Detect which cell encompasses the target text, then output its [X, Y] center coordinate. 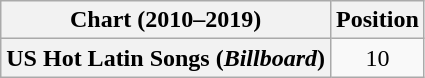
Position [378, 20]
Chart (2010–2019) [166, 20]
US Hot Latin Songs (Billboard) [166, 58]
10 [378, 58]
